Identify which cell holds the provided text, then report its [x, y] central coordinate. 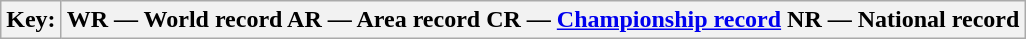
WR — World record AR — Area record CR — Championship record NR — National record [543, 20]
Key: [31, 20]
